Locate the cell with the specified text and output its (x, y) center coordinate. 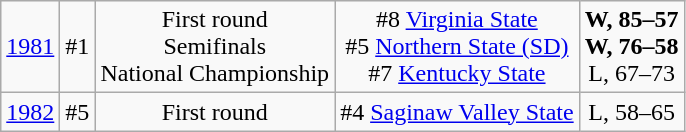
#8 Virginia State#5 Northern State (SD)#7 Kentucky State (458, 47)
First round (215, 112)
1981 (30, 47)
L, 58–65 (632, 112)
#1 (78, 47)
1982 (30, 112)
W, 85–57W, 76–58L, 67–73 (632, 47)
First roundSemifinalsNational Championship (215, 47)
#4 Saginaw Valley State (458, 112)
#5 (78, 112)
